Identify which cell holds the provided text, then report its [x, y] central coordinate. 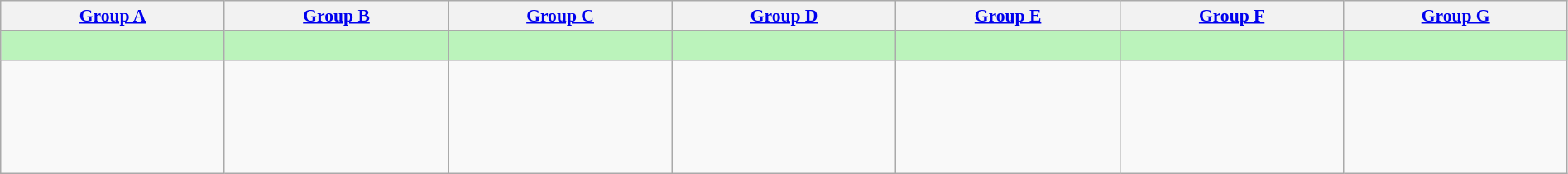
Group E [1008, 16]
Group C [561, 16]
Group F [1231, 16]
Group A [113, 16]
Group D [784, 16]
Group G [1456, 16]
Group B [336, 16]
